Extract the [X, Y] coordinate from the center of the cell holding the provided text.  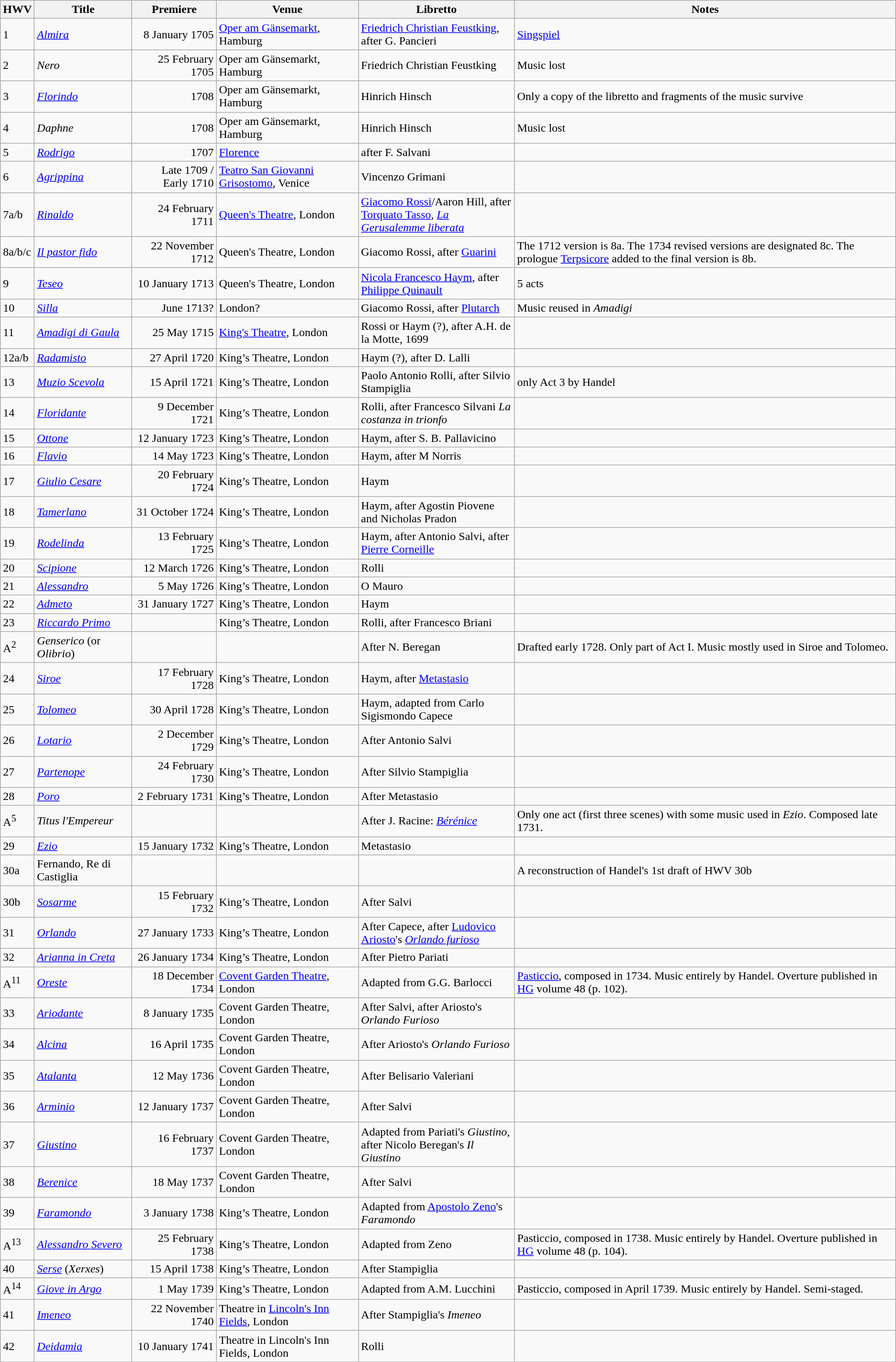
25 May 1715 [174, 332]
Floridante [83, 414]
Poro [83, 797]
Muzio Scevola [83, 382]
Adapted from Apostolo Zeno's Faramondo [437, 1213]
20 February 1724 [174, 481]
15 April 1738 [174, 1269]
Lotario [83, 740]
11 [17, 332]
1 May 1739 [174, 1289]
Alessandro Severo [83, 1244]
3 January 1738 [174, 1213]
12 January 1737 [174, 1107]
26 January 1734 [174, 957]
41 [17, 1315]
16 February 1737 [174, 1144]
The 1712 version is 8a. The 1734 revised versions are designated 8c. The prologue Terpsicore added to the final version is 8b. [705, 252]
Pasticcio, composed in 1738. Music entirely by Handel. Overture published in HG volume 48 (p. 104). [705, 1244]
Berenice [83, 1182]
Haym, after M Norris [437, 456]
10 January 1741 [174, 1346]
After Ariosto's Orlando Furioso [437, 1045]
Vincenzo Grimani [437, 177]
42 [17, 1346]
Haym (?), after D. Lalli [437, 358]
Agrippina [83, 177]
A reconstruction of Handel's 1st draft of HWV 30b [705, 870]
Giove in Argo [83, 1289]
Oreste [83, 982]
A11 [17, 982]
Venue [287, 10]
A2 [17, 647]
20 [17, 568]
19 [17, 543]
Paolo Antonio Rolli, after Silvio Stampiglia [437, 382]
18 [17, 512]
34 [17, 1045]
24 February 1730 [174, 772]
Deidamia [83, 1346]
15 January 1732 [174, 846]
Adapted from Pariati's Giustino, after Nicolo Beregan's Il Giustino [437, 1144]
29 [17, 846]
5 [17, 152]
Ezio [83, 846]
Giulio Cesare [83, 481]
Alcina [83, 1045]
Radamisto [83, 358]
21 [17, 586]
Imeneo [83, 1315]
Amadigi di Gaula [83, 332]
Late 1709 / Early 1710 [174, 177]
After N. Beregan [437, 647]
Drafted early 1728. Only part of Act I. Music mostly used in Siroe and Tolomeo. [705, 647]
32 [17, 957]
Metastasio [437, 846]
Rossi or Haym (?), after A.H. de la Motte, 1699 [437, 332]
After Stampiglia's Imeneo [437, 1315]
15 April 1721 [174, 382]
Tamerlano [83, 512]
Partenope [83, 772]
Genserico (or Olibrio) [83, 647]
26 [17, 740]
O Mauro [437, 586]
Rolli, after Francesco Silvani La costanza in trionfo [437, 414]
2 December 1729 [174, 740]
Arianna in Creta [83, 957]
Title [83, 10]
16 [17, 456]
14 May 1723 [174, 456]
King's Theatre, London [287, 332]
37 [17, 1144]
25 February 1705 [174, 65]
Faramondo [83, 1213]
Silla [83, 308]
Nero [83, 65]
15 February 1732 [174, 902]
27 January 1733 [174, 933]
4 [17, 127]
25 [17, 709]
Adapted from Zeno [437, 1244]
3 [17, 97]
After Capece, after Ludovico Ariosto's Orlando furioso [437, 933]
After Silvio Stampiglia [437, 772]
Titus l'Empereur [83, 822]
Orlando [83, 933]
1707 [174, 152]
Haym, after Antonio Salvi, after Pierre Corneille [437, 543]
5 acts [705, 283]
Riccardo Primo [83, 622]
Florence [287, 152]
Flavio [83, 456]
27 [17, 772]
8 January 1735 [174, 1013]
A5 [17, 822]
10 January 1713 [174, 283]
28 [17, 797]
Singspiel [705, 34]
1 [17, 34]
After Pietro Pariati [437, 957]
A14 [17, 1289]
Friedrich Christian Feustking, after G. Pancieri [437, 34]
Notes [705, 10]
Tolomeo [83, 709]
Rodrigo [83, 152]
Nicola Francesco Haym, after Philippe Quinault [437, 283]
25 February 1738 [174, 1244]
Giacomo Rossi, after Guarini [437, 252]
6 [17, 177]
Admeto [83, 604]
Haym, after S. B. Pallavicino [437, 438]
Haym, after Agostin Piovene and Nicholas Pradon [437, 512]
12a/b [17, 358]
After J. Racine: Bérénice [437, 822]
Scipione [83, 568]
17 [17, 481]
17 February 1728 [174, 678]
30 April 1728 [174, 709]
Haym, after Metastasio [437, 678]
Rodelinda [83, 543]
18 May 1737 [174, 1182]
Only a copy of the libretto and fragments of the music survive [705, 97]
After Salvi, after Ariosto's Orlando Furioso [437, 1013]
Alessandro [83, 586]
30b [17, 902]
12 March 1726 [174, 568]
36 [17, 1107]
40 [17, 1269]
After Stampiglia [437, 1269]
Giacomo Rossi/Aaron Hill, after Torquato Tasso, La Gerusalemme liberata [437, 214]
Haym, adapted from Carlo Sigismondo Capece [437, 709]
8 January 1705 [174, 34]
Atalanta [83, 1075]
13 February 1725 [174, 543]
After Belisario Valeriani [437, 1075]
Pasticcio, composed in 1734. Music entirely by Handel. Overture published in HG volume 48 (p. 102). [705, 982]
HWV [17, 10]
8a/b/c [17, 252]
24 February 1711 [174, 214]
7a/b [17, 214]
14 [17, 414]
Almira [83, 34]
13 [17, 382]
2 February 1731 [174, 797]
A13 [17, 1244]
15 [17, 438]
Premiere [174, 10]
18 December 1734 [174, 982]
Music reused in Amadigi [705, 308]
Giustino [83, 1144]
Rolli, after Francesco Briani [437, 622]
London? [287, 308]
12 January 1723 [174, 438]
Friedrich Christian Feustking [437, 65]
22 [17, 604]
After Metastasio [437, 797]
Fernando, Re di Castiglia [83, 870]
Only one act (first three scenes) with some music used in Ezio. Composed late 1731. [705, 822]
Pasticcio, composed in April 1739. Music entirely by Handel. Semi-staged. [705, 1289]
39 [17, 1213]
Adapted from G.G. Barlocci [437, 982]
33 [17, 1013]
9 [17, 283]
Giacomo Rossi, after Plutarch [437, 308]
31 January 1727 [174, 604]
Arminio [83, 1107]
24 [17, 678]
23 [17, 622]
After Antonio Salvi [437, 740]
22 November 1712 [174, 252]
31 [17, 933]
Ariodante [83, 1013]
Libretto [437, 10]
35 [17, 1075]
June 1713? [174, 308]
Adapted from A.M. Lucchini [437, 1289]
10 [17, 308]
12 May 1736 [174, 1075]
9 December 1721 [174, 414]
Florindo [83, 97]
Sosarme [83, 902]
5 May 1726 [174, 586]
30a [17, 870]
after F. Salvani [437, 152]
22 November 1740 [174, 1315]
Daphne [83, 127]
2 [17, 65]
Serse (Xerxes) [83, 1269]
Siroe [83, 678]
Teseo [83, 283]
Ottone [83, 438]
Teatro San Giovanni Grisostomo, Venice [287, 177]
38 [17, 1182]
only Act 3 by Handel [705, 382]
31 October 1724 [174, 512]
Rinaldo [83, 214]
Il pastor fido [83, 252]
16 April 1735 [174, 1045]
27 April 1720 [174, 358]
